Find where the given text appears and provide that cell's center as (x, y) coordinate. 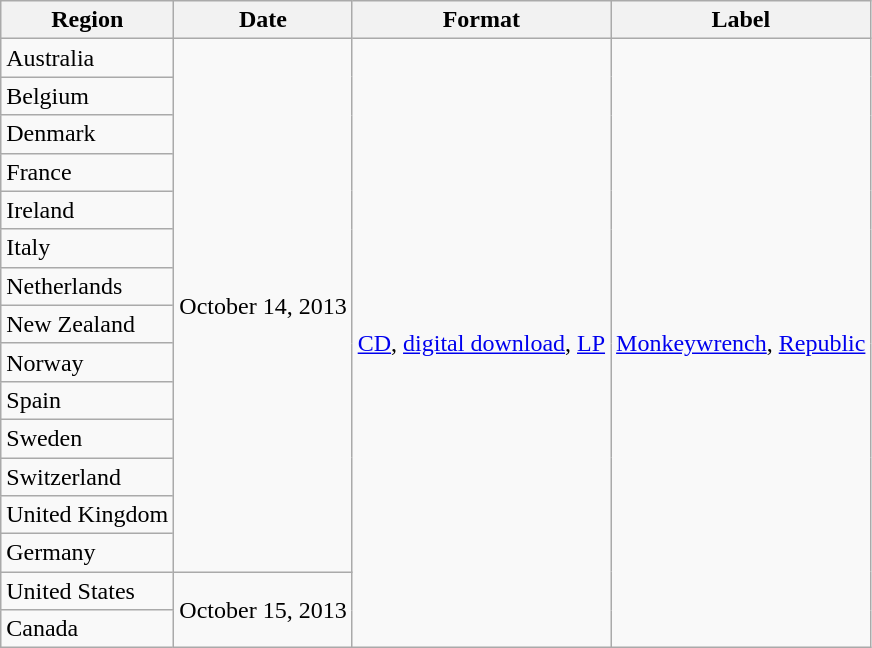
Date (263, 20)
Switzerland (88, 477)
Italy (88, 248)
Sweden (88, 438)
Denmark (88, 134)
Monkeywrench, Republic (741, 344)
CD, digital download, LP (481, 344)
Region (88, 20)
Spain (88, 400)
Ireland (88, 210)
Norway (88, 362)
Netherlands (88, 286)
New Zealand (88, 324)
Germany (88, 553)
United Kingdom (88, 515)
Belgium (88, 96)
October 14, 2013 (263, 306)
Format (481, 20)
Label (741, 20)
France (88, 172)
October 15, 2013 (263, 610)
Australia (88, 58)
Canada (88, 629)
United States (88, 591)
